Search for the cell housing the specified text and yield its [x, y] center coordinate. 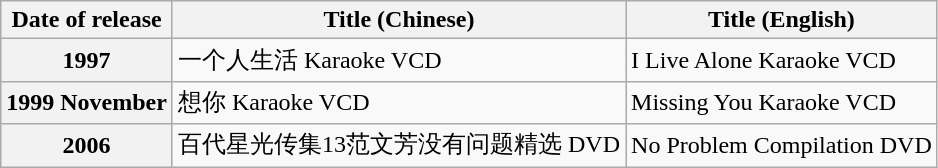
2006 [87, 146]
I Live Alone Karaoke VCD [782, 60]
想你 Karaoke VCD [398, 102]
Date of release [87, 20]
百代星光传集13范文芳没有问题精选 DVD [398, 146]
Title (English) [782, 20]
Title (Chinese) [398, 20]
No Problem Compilation DVD [782, 146]
Missing You Karaoke VCD [782, 102]
一个人生活 Karaoke VCD [398, 60]
1999 November [87, 102]
1997 [87, 60]
